Provide the [x, y] coordinate of the cell's center where the given text is located.  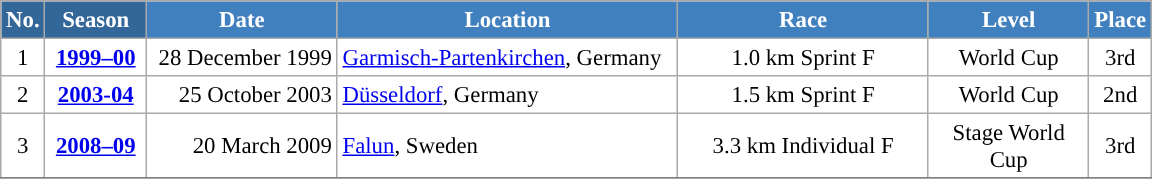
Place [1120, 20]
3.3 km Individual F [804, 146]
Düsseldorf, Germany [508, 95]
1.5 km Sprint F [804, 95]
Garmisch-Partenkirchen, Germany [508, 58]
25 October 2003 [242, 95]
Level [1008, 20]
2nd [1120, 95]
1999–00 [96, 58]
Falun, Sweden [508, 146]
1 [23, 58]
20 March 2009 [242, 146]
3 [23, 146]
2003-04 [96, 95]
2008–09 [96, 146]
Race [804, 20]
Stage World Cup [1008, 146]
28 December 1999 [242, 58]
1.0 km Sprint F [804, 58]
Location [508, 20]
Season [96, 20]
Date [242, 20]
No. [23, 20]
2 [23, 95]
